Scan for the cell matching the given text and deliver its (X, Y) coordinate at center. 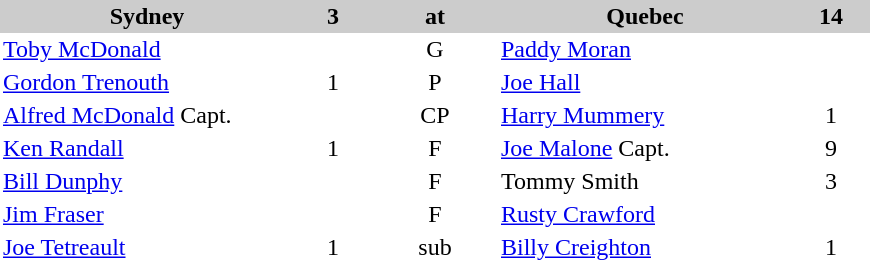
G (435, 50)
Harry Mummery (645, 116)
Joe Malone Capt. (645, 148)
CP (435, 116)
Joe Hall (645, 82)
Ken Randall (147, 148)
Bill Dunphy (147, 182)
Jim Fraser (147, 214)
Rusty Crawford (645, 214)
14 (831, 16)
P (435, 82)
Toby McDonald (147, 50)
Quebec (645, 16)
Tommy Smith (645, 182)
Gordon Trenouth (147, 82)
Paddy Moran (645, 50)
Sydney (147, 16)
Alfred McDonald Capt. (147, 116)
at (435, 16)
9 (831, 148)
